For the text-containing cell, return its midpoint in [X, Y] coordinate format. 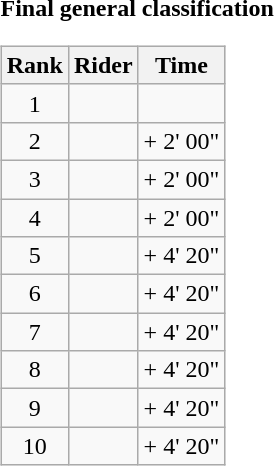
5 [34, 256]
Rank [34, 65]
2 [34, 141]
7 [34, 332]
Time [182, 65]
10 [34, 446]
1 [34, 103]
8 [34, 370]
Rider [103, 65]
4 [34, 217]
3 [34, 179]
6 [34, 294]
9 [34, 408]
